Locate the cell with the specified text and output its [x, y] center coordinate. 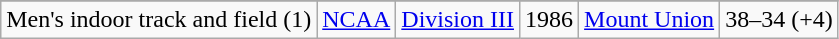
38–34 (+4) [780, 20]
1986 [550, 20]
Men's indoor track and field (1) [159, 20]
NCAA [356, 20]
Division III [458, 20]
Mount Union [650, 20]
